For the text-containing cell, return its midpoint in (X, Y) coordinate format. 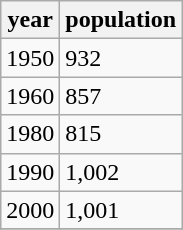
932 (121, 58)
population (121, 20)
1980 (30, 134)
815 (121, 134)
1960 (30, 96)
1990 (30, 172)
2000 (30, 210)
1950 (30, 58)
year (30, 20)
1,001 (121, 210)
857 (121, 96)
1,002 (121, 172)
